Pinpoint the cell where the given text exists, returning its (x, y) midpoint coordinate. 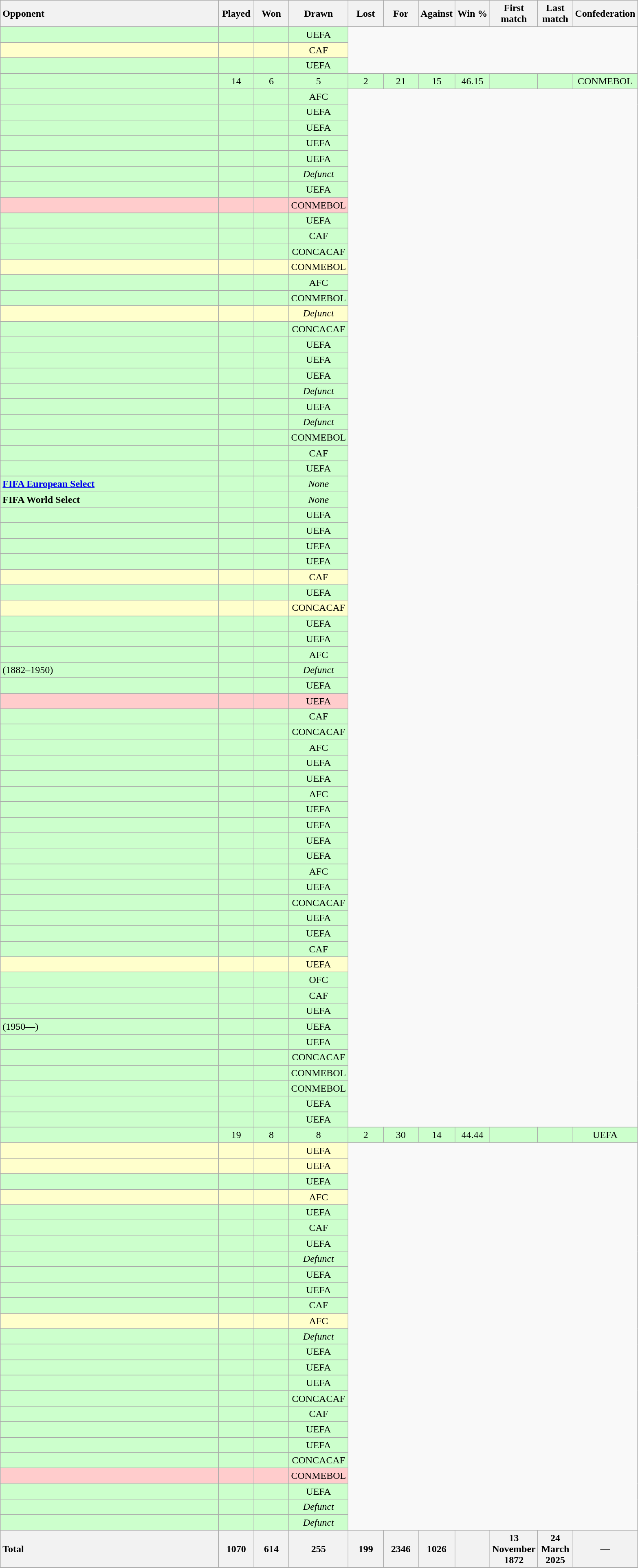
FIFA European Select (110, 484)
199 (366, 1549)
Played (236, 14)
614 (271, 1549)
Confederation (605, 14)
24 March 2025 (555, 1549)
Drawn (319, 14)
(1950—) (110, 1026)
46.15 (473, 81)
Opponent (110, 14)
(1882–1950) (110, 670)
2346 (401, 1549)
5 (319, 81)
Against (437, 14)
44.44 (473, 1135)
FIFA World Select (110, 500)
15 (437, 81)
13 November 1872 (514, 1549)
21 (401, 81)
OFC (319, 980)
6 (271, 81)
Last match (555, 14)
255 (319, 1549)
First match (514, 14)
Won (271, 14)
— (605, 1549)
1026 (437, 1549)
30 (401, 1135)
Win % (473, 14)
Total (110, 1549)
For (401, 14)
19 (236, 1135)
1070 (236, 1549)
Lost (366, 14)
